Output the [X, Y] coordinate of the center of the cell containing the given text.  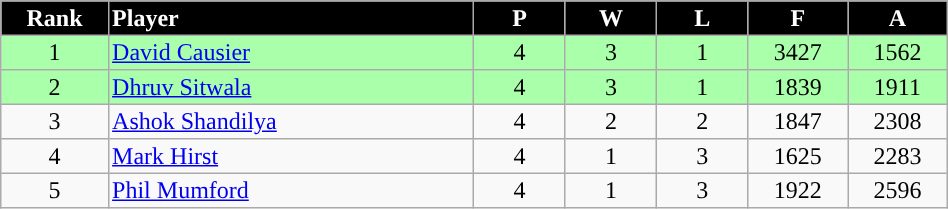
Phil Mumford [291, 190]
2308 [898, 121]
Ashok Shandilya [291, 121]
Rank [55, 18]
5 [55, 190]
P [520, 18]
1922 [798, 190]
1562 [898, 52]
1625 [798, 156]
3427 [798, 52]
2596 [898, 190]
Mark Hirst [291, 156]
1847 [798, 121]
Player [291, 18]
2283 [898, 156]
F [798, 18]
L [702, 18]
W [610, 18]
1839 [798, 87]
A [898, 18]
Dhruv Sitwala [291, 87]
1911 [898, 87]
David Causier [291, 52]
